From the cell containing the given text, extract its center point as (x, y) coordinate. 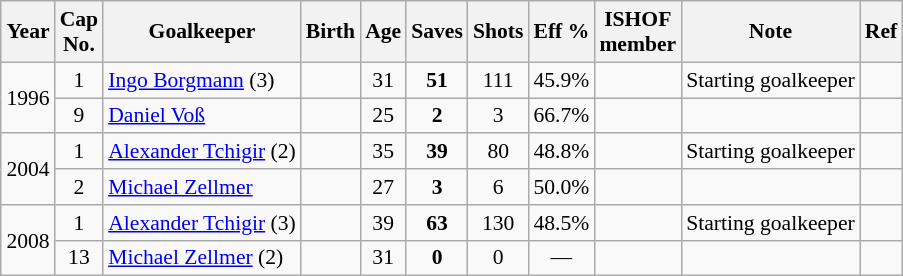
66.7% (561, 116)
Daniel Voß (202, 116)
ISHOFmember (638, 32)
Shots (498, 32)
111 (498, 80)
9 (80, 116)
6 (498, 187)
Michael Zellmer (2) (202, 258)
Birth (330, 32)
Michael Zellmer (202, 187)
Eff % (561, 32)
Age (383, 32)
Goalkeeper (202, 32)
Alexander Tchigir (3) (202, 223)
27 (383, 187)
Note (770, 32)
80 (498, 152)
— (561, 258)
13 (80, 258)
2004 (28, 170)
48.8% (561, 152)
Ref (881, 32)
48.5% (561, 223)
Ingo Borgmann (3) (202, 80)
25 (383, 116)
1996 (28, 98)
63 (437, 223)
35 (383, 152)
130 (498, 223)
Saves (437, 32)
Alexander Tchigir (2) (202, 152)
Year (28, 32)
50.0% (561, 187)
51 (437, 80)
45.9% (561, 80)
CapNo. (80, 32)
2008 (28, 240)
